Locate the cell with the specified text and output its [X, Y] center coordinate. 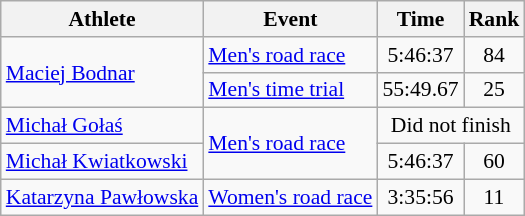
Did not finish [450, 126]
60 [494, 162]
84 [494, 55]
Michał Kwiatkowski [102, 162]
Rank [494, 19]
Katarzyna Pawłowska [102, 197]
11 [494, 197]
Men's time trial [290, 90]
Event [290, 19]
Michał Gołaś [102, 126]
55:49.67 [420, 90]
Athlete [102, 19]
Women's road race [290, 197]
Time [420, 19]
25 [494, 90]
3:35:56 [420, 197]
Maciej Bodnar [102, 72]
